Find where the given text appears and provide that cell's center as [X, Y] coordinate. 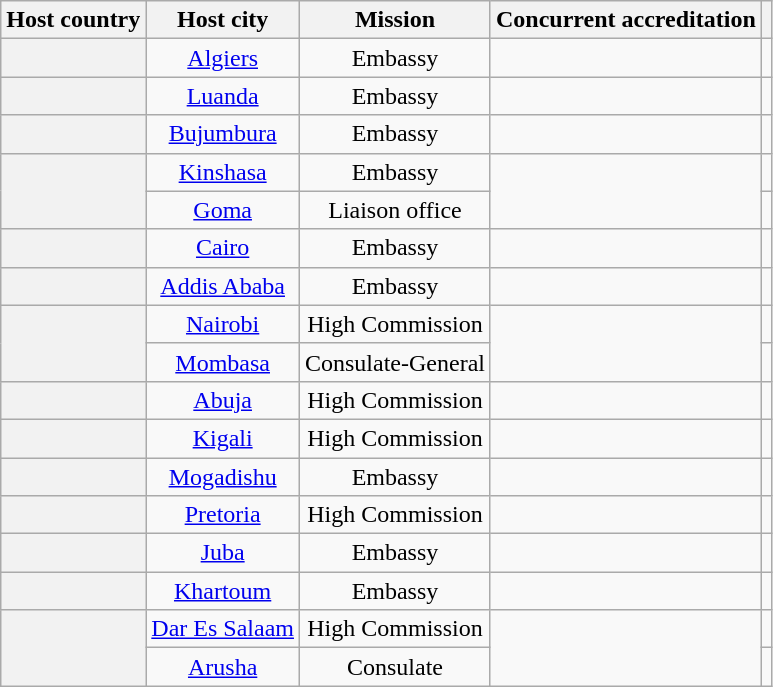
Arusha [223, 667]
Concurrent accreditation [626, 20]
Liaison office [394, 210]
Pretoria [223, 515]
Host city [223, 20]
Consulate [394, 667]
Consulate-General [394, 362]
Algiers [223, 58]
Kigali [223, 438]
Mombasa [223, 362]
Bujumbura [223, 134]
Juba [223, 553]
Mission [394, 20]
Luanda [223, 96]
Addis Ababa [223, 286]
Mogadishu [223, 477]
Dar Es Salaam [223, 629]
Khartoum [223, 591]
Kinshasa [223, 172]
Host country [74, 20]
Cairo [223, 248]
Goma [223, 210]
Abuja [223, 400]
Nairobi [223, 324]
